Pinpoint the cell where the given text exists, returning its [x, y] midpoint coordinate. 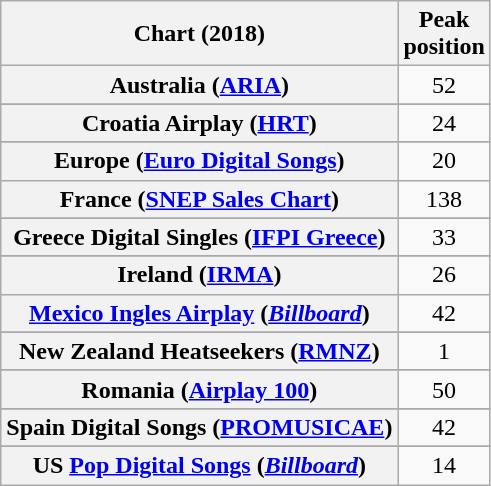
New Zealand Heatseekers (RMNZ) [200, 351]
1 [444, 351]
Romania (Airplay 100) [200, 389]
Peak position [444, 34]
20 [444, 161]
Australia (ARIA) [200, 85]
Chart (2018) [200, 34]
Spain Digital Songs (PROMUSICAE) [200, 427]
138 [444, 199]
33 [444, 237]
Europe (Euro Digital Songs) [200, 161]
Mexico Ingles Airplay (Billboard) [200, 313]
24 [444, 123]
US Pop Digital Songs (Billboard) [200, 465]
52 [444, 85]
14 [444, 465]
50 [444, 389]
Ireland (IRMA) [200, 275]
France (SNEP Sales Chart) [200, 199]
Croatia Airplay (HRT) [200, 123]
26 [444, 275]
Greece Digital Singles (IFPI Greece) [200, 237]
